From the cell containing the given text, extract its center point as [x, y] coordinate. 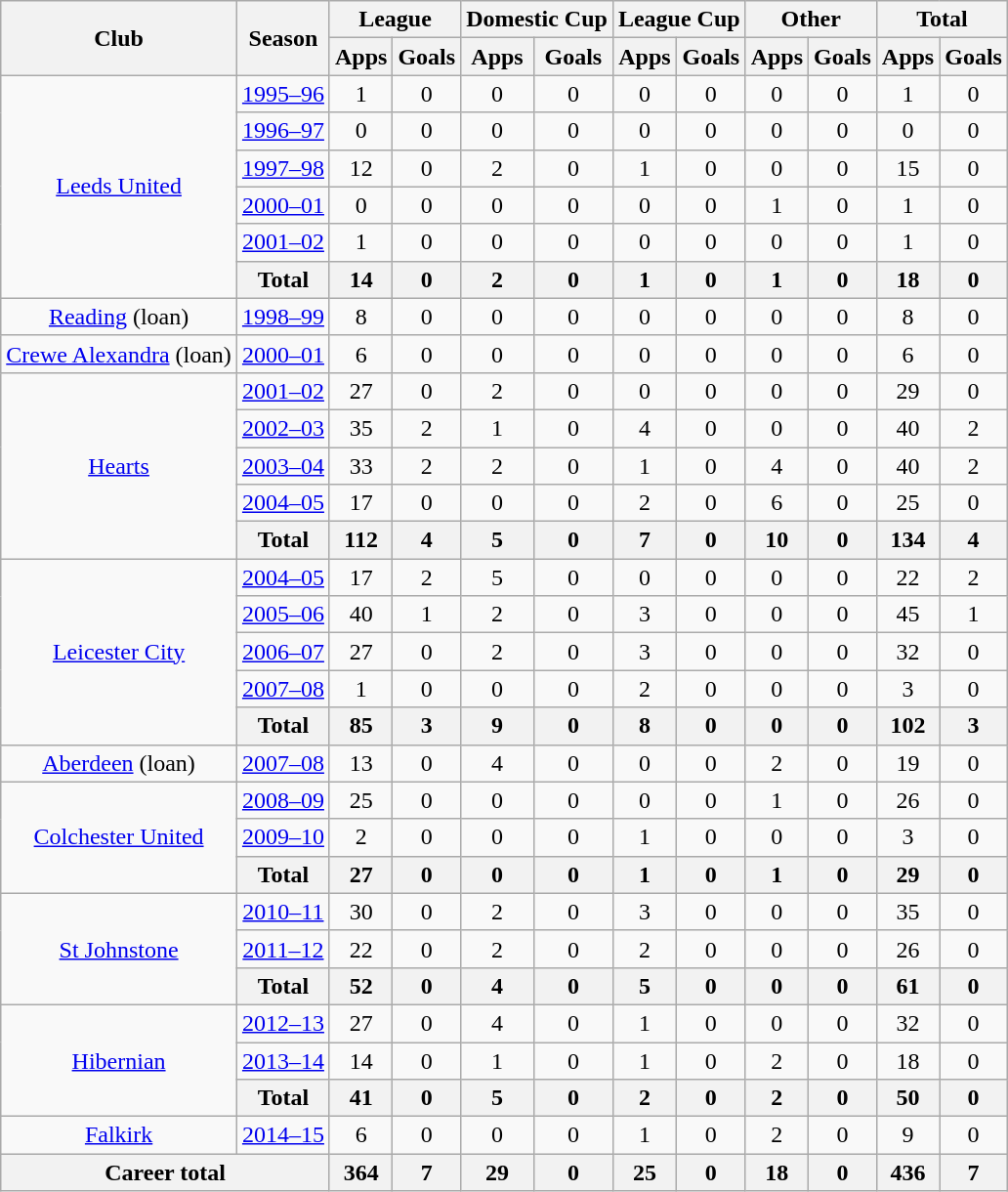
19 [907, 763]
15 [907, 168]
30 [360, 912]
52 [360, 986]
364 [360, 1172]
League Cup [679, 20]
2009–10 [283, 837]
1998–99 [283, 317]
134 [907, 540]
50 [907, 1098]
Domestic Cup [537, 20]
Aberdeen (loan) [119, 763]
2013–14 [283, 1060]
436 [907, 1172]
Hibernian [119, 1060]
League [395, 20]
41 [360, 1098]
Career total [166, 1172]
Leicester City [119, 652]
Colchester United [119, 837]
Falkirk [119, 1135]
2012–13 [283, 1023]
Club [119, 38]
12 [360, 168]
1996–97 [283, 131]
2002–03 [283, 428]
2010–11 [283, 912]
85 [360, 726]
St Johnstone [119, 949]
Reading (loan) [119, 317]
10 [777, 540]
2006–07 [283, 652]
61 [907, 986]
Leeds United [119, 187]
2011–12 [283, 949]
2014–15 [283, 1135]
2003–04 [283, 466]
13 [360, 763]
Season [283, 38]
2008–09 [283, 800]
Hearts [119, 465]
1997–98 [283, 168]
112 [360, 540]
2005–06 [283, 615]
Other [811, 20]
102 [907, 726]
45 [907, 615]
1995–96 [283, 94]
Crewe Alexandra (loan) [119, 354]
33 [360, 466]
